Output the [X, Y] coordinate of the center of the cell containing the given text.  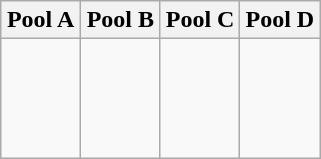
Pool C [200, 20]
Pool A [41, 20]
Pool D [280, 20]
Pool B [120, 20]
